Capture the cell that displays the provided text and extract its [x, y] central coordinate. 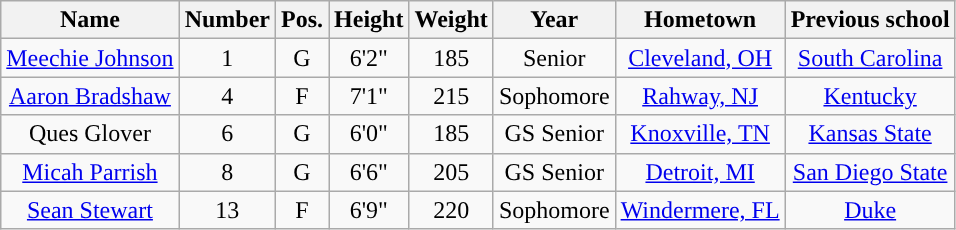
Windermere, FL [700, 210]
Pos. [302, 20]
6'2" [369, 58]
Cleveland, OH [700, 58]
215 [451, 96]
Senior [554, 58]
Kansas State [870, 134]
Aaron Bradshaw [90, 96]
Kentucky [870, 96]
Name [90, 20]
7'1" [369, 96]
Knoxville, TN [700, 134]
8 [227, 172]
Weight [451, 20]
Ques Glover [90, 134]
Height [369, 20]
4 [227, 96]
1 [227, 58]
Micah Parrish [90, 172]
205 [451, 172]
Rahway, NJ [700, 96]
6'0" [369, 134]
Previous school [870, 20]
Sean Stewart [90, 210]
Detroit, MI [700, 172]
220 [451, 210]
6'6" [369, 172]
San Diego State [870, 172]
13 [227, 210]
South Carolina [870, 58]
6 [227, 134]
Hometown [700, 20]
Meechie Johnson [90, 58]
Year [554, 20]
6'9" [369, 210]
Number [227, 20]
Duke [870, 210]
